Find where the given text appears and provide that cell's center as (X, Y) coordinate. 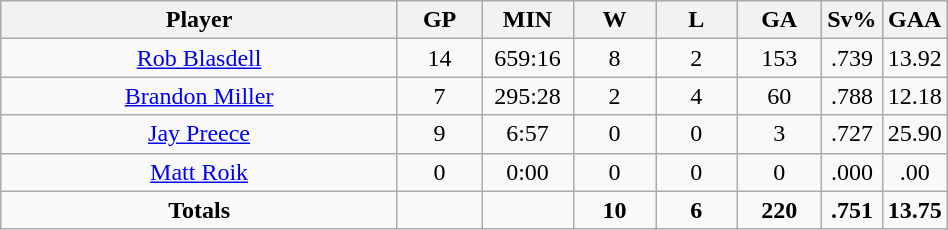
.000 (852, 172)
8 (614, 58)
.751 (852, 210)
13.92 (914, 58)
.727 (852, 134)
.739 (852, 58)
9 (439, 134)
14 (439, 58)
MIN (528, 20)
153 (780, 58)
7 (439, 96)
W (614, 20)
295:28 (528, 96)
GAA (914, 20)
25.90 (914, 134)
GA (780, 20)
Jay Preece (200, 134)
0:00 (528, 172)
Sv% (852, 20)
659:16 (528, 58)
10 (614, 210)
Player (200, 20)
.00 (914, 172)
Brandon Miller (200, 96)
12.18 (914, 96)
Totals (200, 210)
Matt Roik (200, 172)
.788 (852, 96)
Rob Blasdell (200, 58)
GP (439, 20)
6 (696, 210)
3 (780, 134)
60 (780, 96)
220 (780, 210)
13.75 (914, 210)
4 (696, 96)
6:57 (528, 134)
L (696, 20)
